For the text-containing cell, return its midpoint in [x, y] coordinate format. 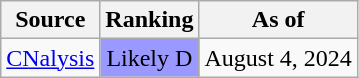
August 4, 2024 [278, 58]
CNalysis [50, 58]
As of [278, 20]
Likely D [150, 58]
Source [50, 20]
Ranking [150, 20]
